Search for the cell housing the specified text and yield its (X, Y) center coordinate. 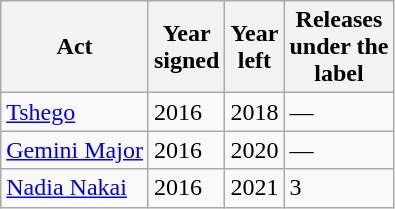
2018 (254, 112)
Year left (254, 47)
Year signed (186, 47)
2021 (254, 188)
Releases under the label (339, 47)
3 (339, 188)
Gemini Major (75, 150)
Nadia Nakai (75, 188)
Act (75, 47)
Tshego (75, 112)
2020 (254, 150)
